Pinpoint the cell where the given text exists, returning its [x, y] midpoint coordinate. 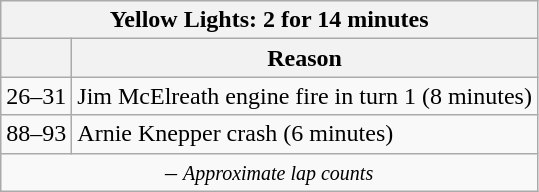
Jim McElreath engine fire in turn 1 (8 minutes) [305, 96]
Arnie Knepper crash (6 minutes) [305, 134]
Yellow Lights: 2 for 14 minutes [270, 20]
88–93 [36, 134]
– Approximate lap counts [270, 172]
26–31 [36, 96]
Reason [305, 58]
